Determine the (X, Y) coordinate at the center of the cell enclosing the given text.  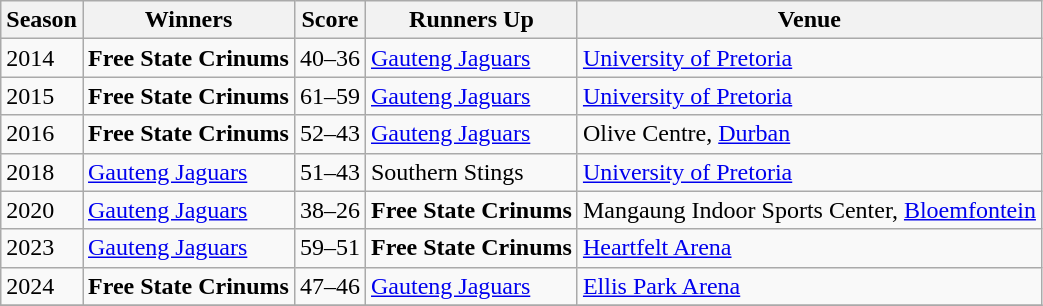
2014 (42, 58)
Runners Up (471, 20)
47–46 (330, 286)
Ellis Park Arena (809, 286)
Score (330, 20)
2018 (42, 172)
Season (42, 20)
Olive Centre, Durban (809, 134)
2023 (42, 248)
51–43 (330, 172)
Winners (188, 20)
2015 (42, 96)
40–36 (330, 58)
Heartfelt Arena (809, 248)
61–59 (330, 96)
Venue (809, 20)
59–51 (330, 248)
2016 (42, 134)
Southern Stings (471, 172)
2024 (42, 286)
52–43 (330, 134)
Mangaung Indoor Sports Center, Bloemfontein (809, 210)
38–26 (330, 210)
2020 (42, 210)
